Return the [X, Y] coordinate for the center point of the cell that contains the specified text.  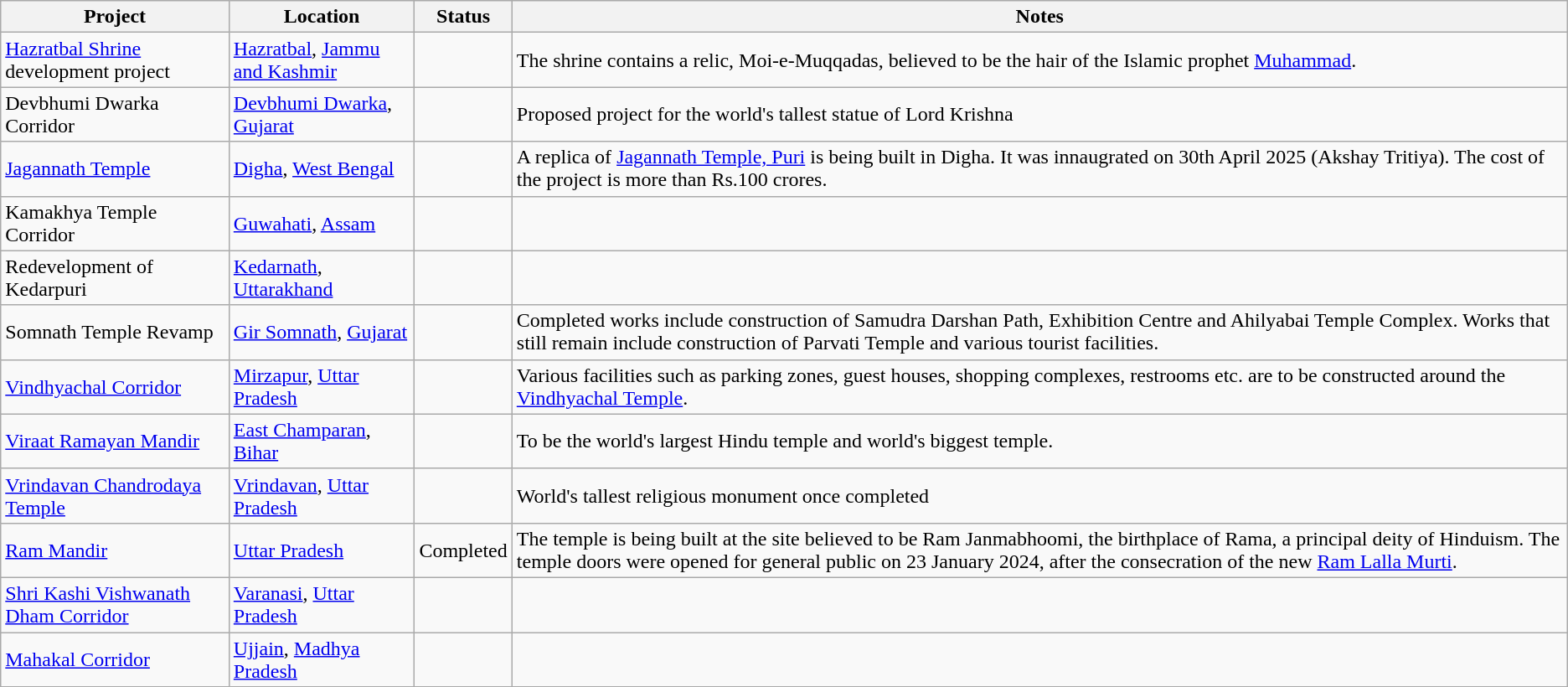
Ujjain, Madhya Pradesh [322, 659]
Various facilities such as parking zones, guest houses, shopping complexes, restrooms etc. are to be constructed around the Vindhyachal Temple. [1039, 387]
Mirzapur, Uttar Pradesh [322, 387]
Kamakhya Temple Corridor [116, 223]
To be the world's largest Hindu temple and world's biggest temple. [1039, 441]
Somnath Temple Revamp [116, 332]
Digha, West Bengal [322, 169]
Uttar Pradesh [322, 550]
Proposed project for the world's tallest statue of Lord Krishna [1039, 114]
Vindhyachal Corridor [116, 387]
Redevelopment of Kedarpuri [116, 278]
Location [322, 17]
Jagannath Temple [116, 169]
Gir Somnath, Gujarat [322, 332]
Kedarnath, Uttarakhand [322, 278]
East Champaran, Bihar [322, 441]
World's tallest religious monument once completed [1039, 496]
Mahakal Corridor [116, 659]
Vrindavan, Uttar Pradesh [322, 496]
Shri Kashi Vishwanath Dham Corridor [116, 605]
Notes [1039, 17]
Completed [463, 550]
Hazratbal Shrine development project [116, 60]
Viraat Ramayan Mandir [116, 441]
Hazratbal, Jammu and Kashmir [322, 60]
Devbhumi Dwarka, Gujarat [322, 114]
Guwahati, Assam [322, 223]
Devbhumi Dwarka Corridor [116, 114]
Varanasi, Uttar Pradesh [322, 605]
Ram Mandir [116, 550]
The shrine contains a relic, Moi-e-Muqqadas, believed to be the hair of the Islamic prophet Muhammad. [1039, 60]
Status [463, 17]
Project [116, 17]
Vrindavan Chandrodaya Temple [116, 496]
